For the text-containing cell, return its midpoint in [X, Y] coordinate format. 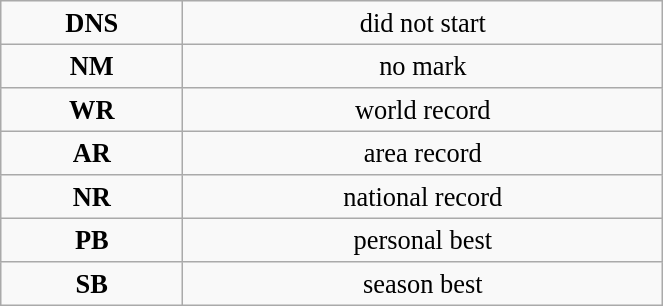
season best [423, 284]
NR [92, 197]
world record [423, 109]
area record [423, 153]
SB [92, 284]
no mark [423, 66]
DNS [92, 22]
did not start [423, 22]
AR [92, 153]
WR [92, 109]
personal best [423, 240]
national record [423, 197]
PB [92, 240]
NM [92, 66]
